Locate the cell with the specified text and output its (X, Y) center coordinate. 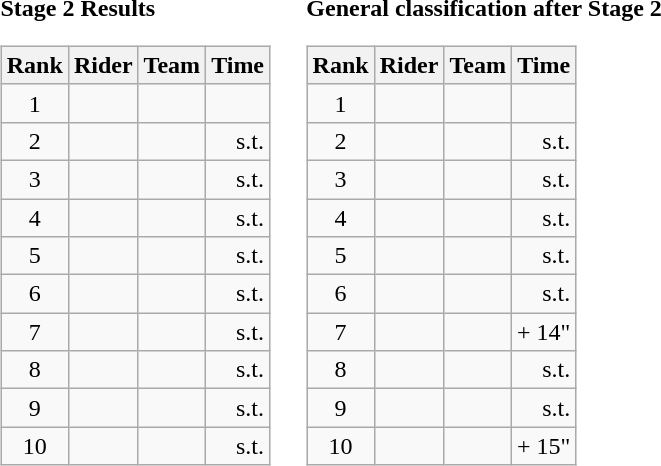
+ 15" (543, 446)
+ 14" (543, 332)
